Scan for the cell matching the given text and deliver its (X, Y) coordinate at center. 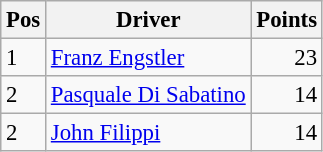
Franz Engstler (148, 58)
Pos (24, 20)
Points (286, 20)
Pasquale Di Sabatino (148, 95)
John Filippi (148, 133)
23 (286, 58)
1 (24, 58)
Driver (148, 20)
